Extract the [X, Y] coordinate from the center of the cell holding the provided text.  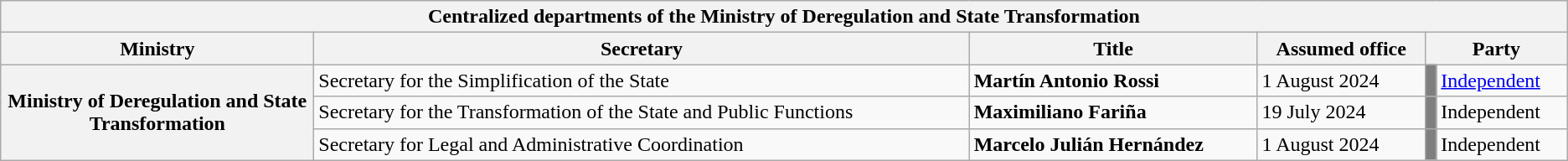
Secretary for Legal and Administrative Coordination [642, 144]
Secretary for the Simplification of the State [642, 80]
Ministry [157, 49]
Title [1113, 49]
Martín Antonio Rossi [1113, 80]
Ministry of Deregulation and State Transformation [157, 112]
Maximiliano Fariña [1113, 112]
Assumed office [1342, 49]
19 July 2024 [1342, 112]
Secretary [642, 49]
Party [1497, 49]
Centralized departments of the Ministry of Deregulation and State Transformation [784, 17]
Marcelo Julián Hernández [1113, 144]
Secretary for the Transformation of the State and Public Functions [642, 112]
